Search for the cell housing the specified text and yield its [x, y] center coordinate. 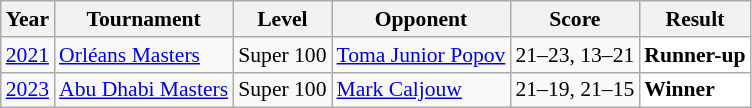
Year [28, 19]
Toma Junior Popov [422, 55]
21–23, 13–21 [574, 55]
Mark Caljouw [422, 90]
Runner-up [694, 55]
Opponent [422, 19]
Abu Dhabi Masters [144, 90]
Winner [694, 90]
21–19, 21–15 [574, 90]
Result [694, 19]
2021 [28, 55]
Tournament [144, 19]
Orléans Masters [144, 55]
Score [574, 19]
2023 [28, 90]
Level [282, 19]
